Return [X, Y] of the center of cell containing provided text 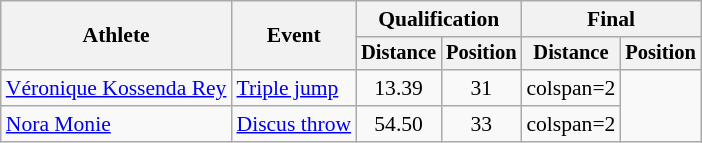
Athlete [116, 36]
13.39 [398, 88]
54.50 [398, 124]
33 [481, 124]
Triple jump [294, 88]
Nora Monie [116, 124]
Qualification [438, 19]
Final [610, 19]
Véronique Kossenda Rey [116, 88]
31 [481, 88]
Discus throw [294, 124]
Event [294, 36]
